Detect which cell encompasses the target text, then output its [x, y] center coordinate. 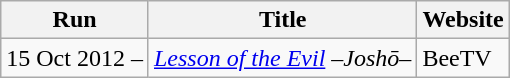
15 Oct 2012 – [75, 58]
Run [75, 20]
Lesson of the Evil –Joshō– [282, 58]
Title [282, 20]
BeeTV [463, 58]
Website [463, 20]
